Pinpoint the cell where the given text exists, returning its [x, y] midpoint coordinate. 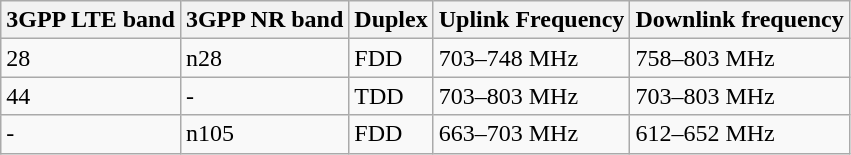
663–703 MHz [532, 134]
TDD [391, 96]
3GPP LTE band [91, 20]
Downlink frequency [740, 20]
Duplex [391, 20]
28 [91, 58]
3GPP NR band [264, 20]
703–748 MHz [532, 58]
758–803 MHz [740, 58]
Uplink Frequency [532, 20]
612–652 MHz [740, 134]
n105 [264, 134]
44 [91, 96]
n28 [264, 58]
